Pinpoint the cell where the given text exists, returning its (x, y) midpoint coordinate. 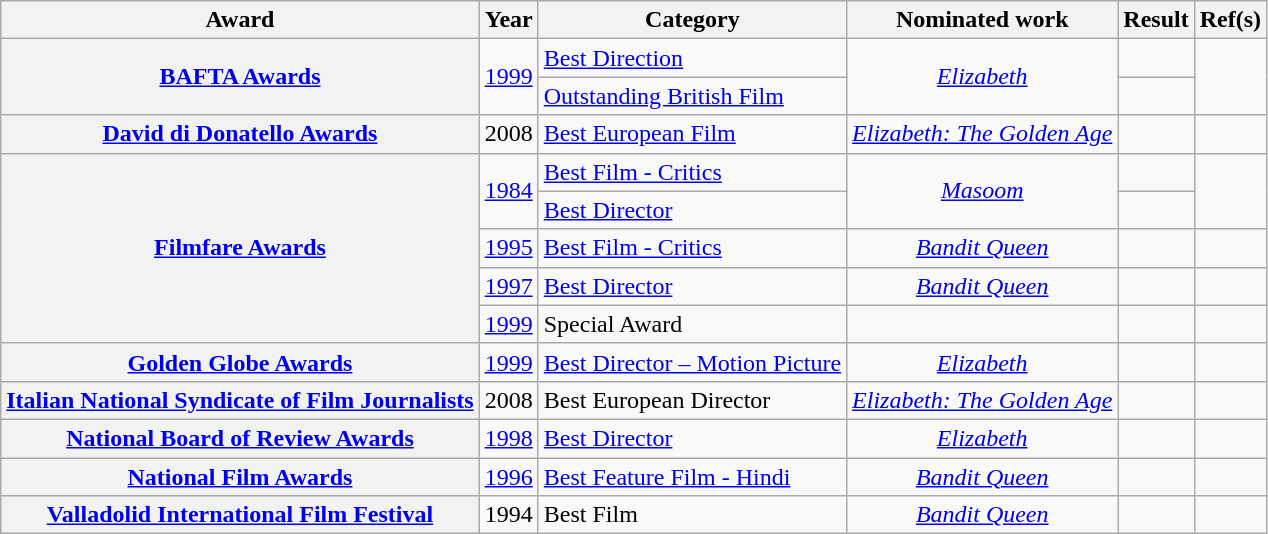
1996 (508, 477)
1998 (508, 438)
1984 (508, 191)
National Film Awards (240, 477)
David di Donatello Awards (240, 134)
Filmfare Awards (240, 248)
Best Direction (692, 58)
Best European Director (692, 400)
Best Director – Motion Picture (692, 362)
Italian National Syndicate of Film Journalists (240, 400)
Valladolid International Film Festival (240, 515)
Best European Film (692, 134)
1994 (508, 515)
Golden Globe Awards (240, 362)
Result (1156, 20)
Ref(s) (1230, 20)
National Board of Review Awards (240, 438)
Masoom (982, 191)
Best Feature Film - Hindi (692, 477)
Award (240, 20)
Category (692, 20)
Best Film (692, 515)
Special Award (692, 324)
Nominated work (982, 20)
1995 (508, 248)
1997 (508, 286)
Year (508, 20)
BAFTA Awards (240, 77)
Outstanding British Film (692, 96)
